Extract the [x, y] coordinate from the center of the cell holding the provided text.  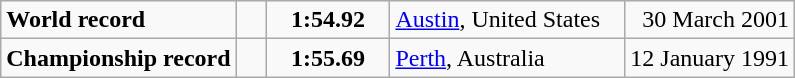
Perth, Australia [508, 58]
Championship record [118, 58]
12 January 1991 [710, 58]
World record [118, 20]
30 March 2001 [710, 20]
1:54.92 [328, 20]
Austin, United States [508, 20]
1:55.69 [328, 58]
